Search for the cell housing the specified text and yield its [x, y] center coordinate. 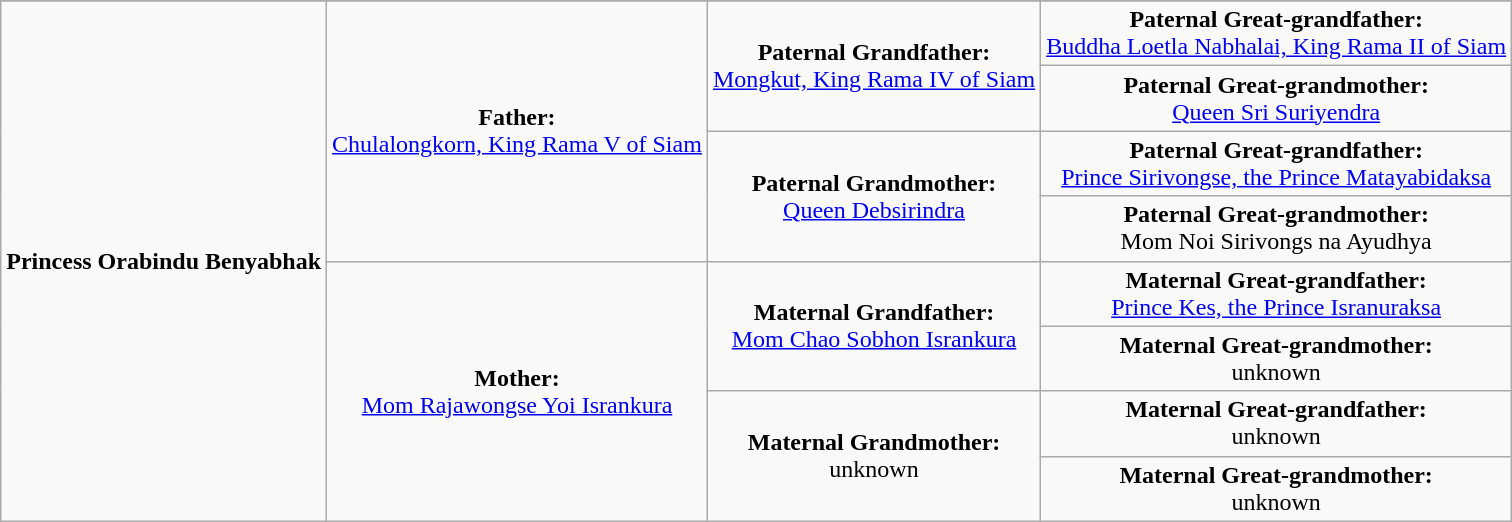
Paternal Grandmother:Queen Debsirindra [874, 196]
Paternal Great-grandfather:Prince Sirivongse, the Prince Matayabidaksa [1276, 164]
Paternal Grandfather:Mongkut, King Rama IV of Siam [874, 66]
Paternal Great-grandmother:Queen Sri Suriyendra [1276, 98]
Mother:Mom Rajawongse Yoi Isrankura [518, 391]
Maternal Great-grandfather:unknown [1276, 424]
Maternal Grandfather:Mom Chao Sobhon Isrankura [874, 326]
Paternal Great-grandmother:Mom Noi Sirivongs na Ayudhya [1276, 228]
Father:Chulalongkorn, King Rama V of Siam [518, 131]
Maternal Grandmother:unknown [874, 456]
Paternal Great-grandfather:Buddha Loetla Nabhalai, King Rama II of Siam [1276, 34]
Maternal Great-grandfather:Prince Kes, the Prince Isranuraksa [1276, 294]
Princess Orabindu Benyabhak [164, 261]
